Extract the [x, y] coordinate from the center of the cell holding the provided text.  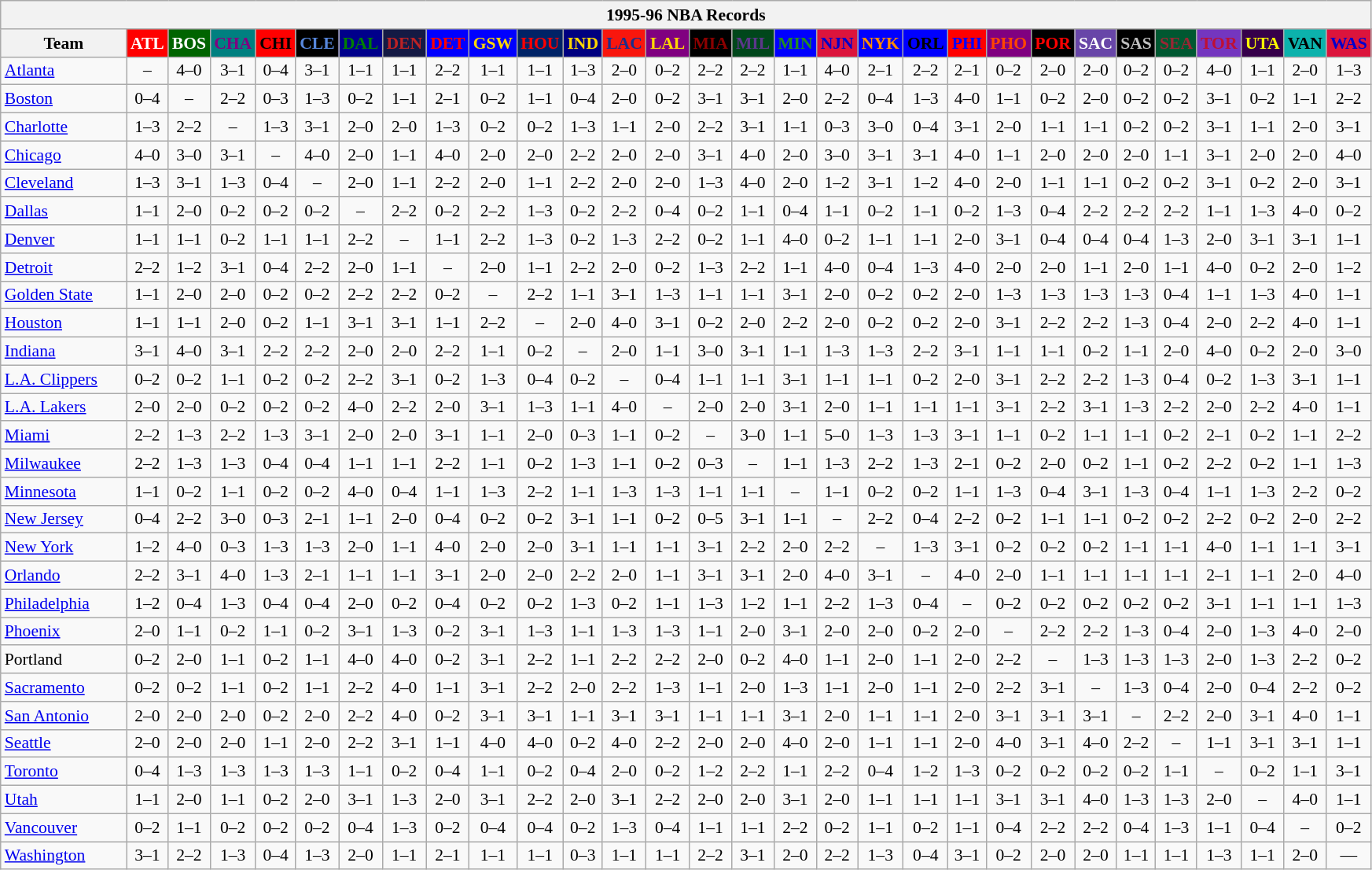
Washington [64, 856]
NJN [837, 43]
Team [64, 43]
Sacramento [64, 688]
CHI [275, 43]
Seattle [64, 743]
HOU [539, 43]
SEA [1176, 43]
New Jersey [64, 519]
1995-96 NBA Records [686, 15]
MIA [710, 43]
LAL [668, 43]
Charlotte [64, 127]
Golden State [64, 295]
Vancouver [64, 828]
San Antonio [64, 716]
New York [64, 547]
NYK [881, 43]
L.A. Lakers [64, 407]
LAC [624, 43]
VAN [1305, 43]
Detroit [64, 267]
Chicago [64, 155]
UTA [1263, 43]
SAS [1136, 43]
Miami [64, 436]
SAC [1096, 43]
Denver [64, 239]
Houston [64, 323]
TOR [1219, 43]
Minnesota [64, 492]
IND [583, 43]
Philadelphia [64, 603]
GSW [494, 43]
Toronto [64, 772]
Dallas [64, 212]
DET [448, 43]
Phoenix [64, 632]
MIN [795, 43]
CLE [318, 43]
WAS [1349, 43]
DAL [361, 43]
Indiana [64, 352]
Portland [64, 660]
ATL [148, 43]
Boston [64, 99]
PHO [1008, 43]
MIL [753, 43]
Orlando [64, 576]
Utah [64, 800]
Cleveland [64, 183]
Atlanta [64, 71]
L.A. Clippers [64, 379]
CHA [233, 43]
PHI [967, 43]
BOS [189, 43]
POR [1053, 43]
ORL [926, 43]
DEN [404, 43]
0–5 [710, 519]
5–0 [837, 436]
Milwaukee [64, 463]
— [1349, 856]
